Extract the (X, Y) coordinate from the center of the cell holding the provided text.  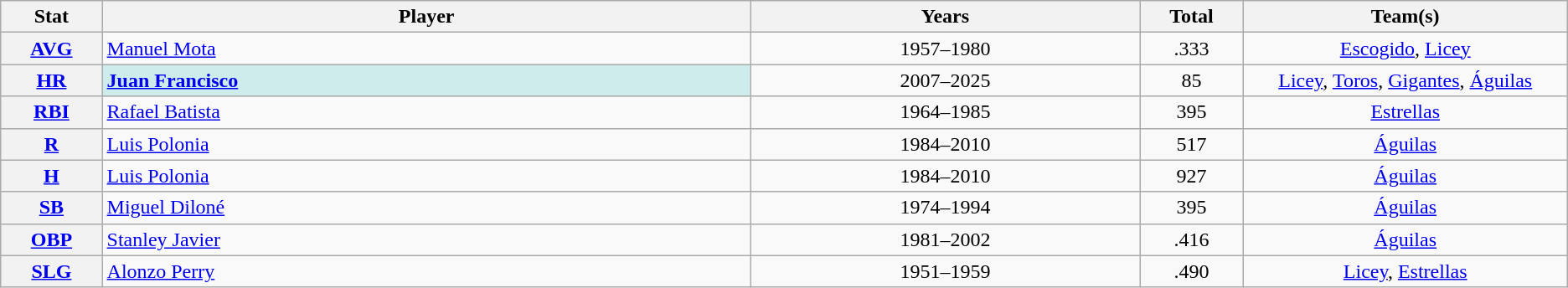
Stat (52, 17)
Stanley Javier (426, 239)
.490 (1192, 271)
.416 (1192, 239)
R (52, 144)
Team(s) (1406, 17)
Manuel Mota (426, 49)
H (52, 176)
SB (52, 208)
517 (1192, 144)
RBI (52, 112)
HR (52, 80)
SLG (52, 271)
927 (1192, 176)
1974–1994 (945, 208)
Years (945, 17)
1951–1959 (945, 271)
.333 (1192, 49)
Licey, Toros, Gigantes, Águilas (1406, 80)
Rafael Batista (426, 112)
Miguel Diloné (426, 208)
Total (1192, 17)
1964–1985 (945, 112)
1957–1980 (945, 49)
85 (1192, 80)
Estrellas (1406, 112)
AVG (52, 49)
Alonzo Perry (426, 271)
1981–2002 (945, 239)
2007–2025 (945, 80)
Juan Francisco (426, 80)
Escogido, Licey (1406, 49)
Licey, Estrellas (1406, 271)
Player (426, 17)
OBP (52, 239)
